Return the [X, Y] coordinate for the center point of the cell that contains the specified text.  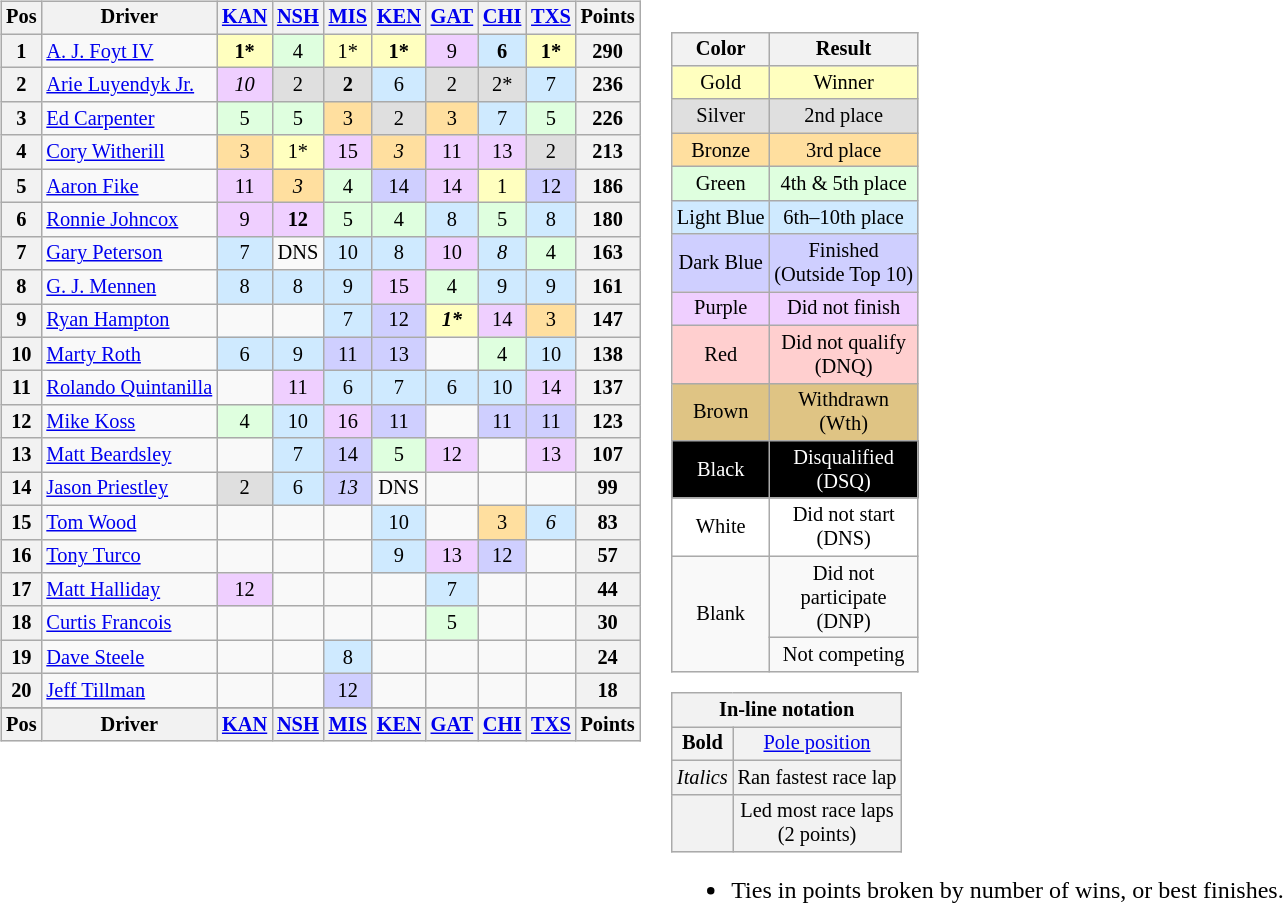
Dark Blue [720, 263]
A. J. Foyt IV [129, 51]
163 [608, 253]
83 [608, 522]
147 [608, 321]
24 [608, 657]
226 [608, 119]
Disqualified(DSQ) [843, 470]
Italics [702, 778]
4th & 5th place [843, 184]
Matt Halliday [129, 590]
Jason Priestley [129, 489]
Black [720, 470]
Did notparticipate(DNP) [843, 597]
Did not start(DNS) [843, 527]
Mike Koss [129, 422]
Green [720, 184]
Curtis Francois [129, 623]
Ran fastest race lap [818, 778]
137 [608, 388]
Red [720, 354]
6th–10th place [843, 217]
Marty Roth [129, 354]
Light Blue [720, 217]
180 [608, 220]
30 [608, 623]
Dave Steele [129, 657]
Brown [720, 412]
Rolando Quintanilla [129, 388]
In-line notation [786, 710]
290 [608, 51]
Result [843, 49]
2nd place [843, 116]
Withdrawn(Wth) [843, 412]
Tom Wood [129, 522]
Aaron Fike [129, 186]
Jeff Tillman [129, 691]
Not competing [843, 655]
19 [21, 657]
Gold [720, 83]
Pole position [818, 744]
57 [608, 556]
3rd place [843, 150]
Blank [720, 614]
161 [608, 287]
Did not qualify(DNQ) [843, 354]
107 [608, 455]
White [720, 527]
Matt Beardsley [129, 455]
Finished(Outside Top 10) [843, 263]
Winner [843, 83]
G. J. Mennen [129, 287]
20 [21, 691]
Purple [720, 309]
Arie Luyendyk Jr. [129, 85]
Cory Witherill [129, 152]
17 [21, 590]
123 [608, 422]
Bold [702, 744]
Color [720, 49]
186 [608, 186]
Ed Carpenter [129, 119]
Ryan Hampton [129, 321]
138 [608, 354]
Silver [720, 116]
44 [608, 590]
99 [608, 489]
Gary Peterson [129, 253]
236 [608, 85]
Ronnie Johncox [129, 220]
2* [502, 85]
Bronze [720, 150]
Led most race laps(2 points) [818, 823]
Did not finish [843, 309]
Tony Turco [129, 556]
213 [608, 152]
